Return (x, y) of the center of cell containing provided text 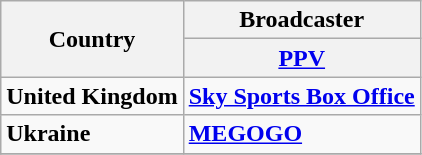
MEGOGO (302, 134)
Sky Sports Box Office (302, 96)
PPV (302, 58)
United Kingdom (92, 96)
Ukraine (92, 134)
Country (92, 39)
Broadcaster (302, 20)
